Output the [X, Y] coordinate of the center of the cell containing the given text.  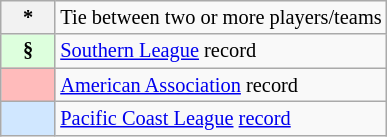
* [28, 17]
Tie between two or more players/teams [220, 17]
§ [28, 51]
Pacific Coast League record [220, 118]
American Association record [220, 85]
Southern League record [220, 51]
